From the cell containing the given text, extract its center point as [X, Y] coordinate. 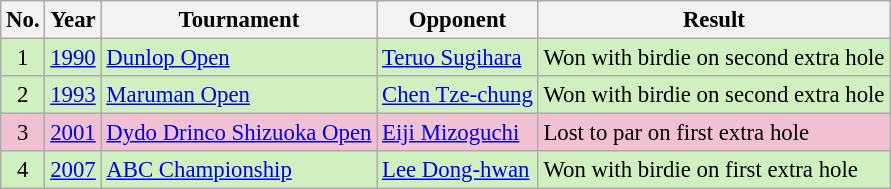
1993 [73, 95]
1990 [73, 58]
Teruo Sugihara [458, 58]
Result [714, 20]
Lost to par on first extra hole [714, 133]
3 [23, 133]
Won with birdie on first extra hole [714, 170]
Dunlop Open [239, 58]
Dydo Drinco Shizuoka Open [239, 133]
Opponent [458, 20]
1 [23, 58]
2007 [73, 170]
Tournament [239, 20]
2 [23, 95]
Maruman Open [239, 95]
Eiji Mizoguchi [458, 133]
ABC Championship [239, 170]
4 [23, 170]
Chen Tze-chung [458, 95]
Year [73, 20]
Lee Dong-hwan [458, 170]
No. [23, 20]
2001 [73, 133]
